Scan for the cell matching the given text and deliver its (x, y) coordinate at center. 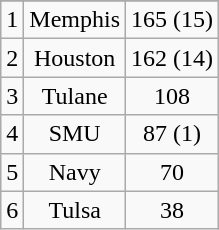
165 (15) (172, 20)
Navy (75, 172)
4 (12, 134)
2 (12, 58)
87 (1) (172, 134)
Memphis (75, 20)
3 (12, 96)
70 (172, 172)
Houston (75, 58)
Tulane (75, 96)
1 (12, 20)
108 (172, 96)
6 (12, 210)
SMU (75, 134)
Tulsa (75, 210)
38 (172, 210)
5 (12, 172)
162 (14) (172, 58)
